From the cell containing the given text, extract its center point as [x, y] coordinate. 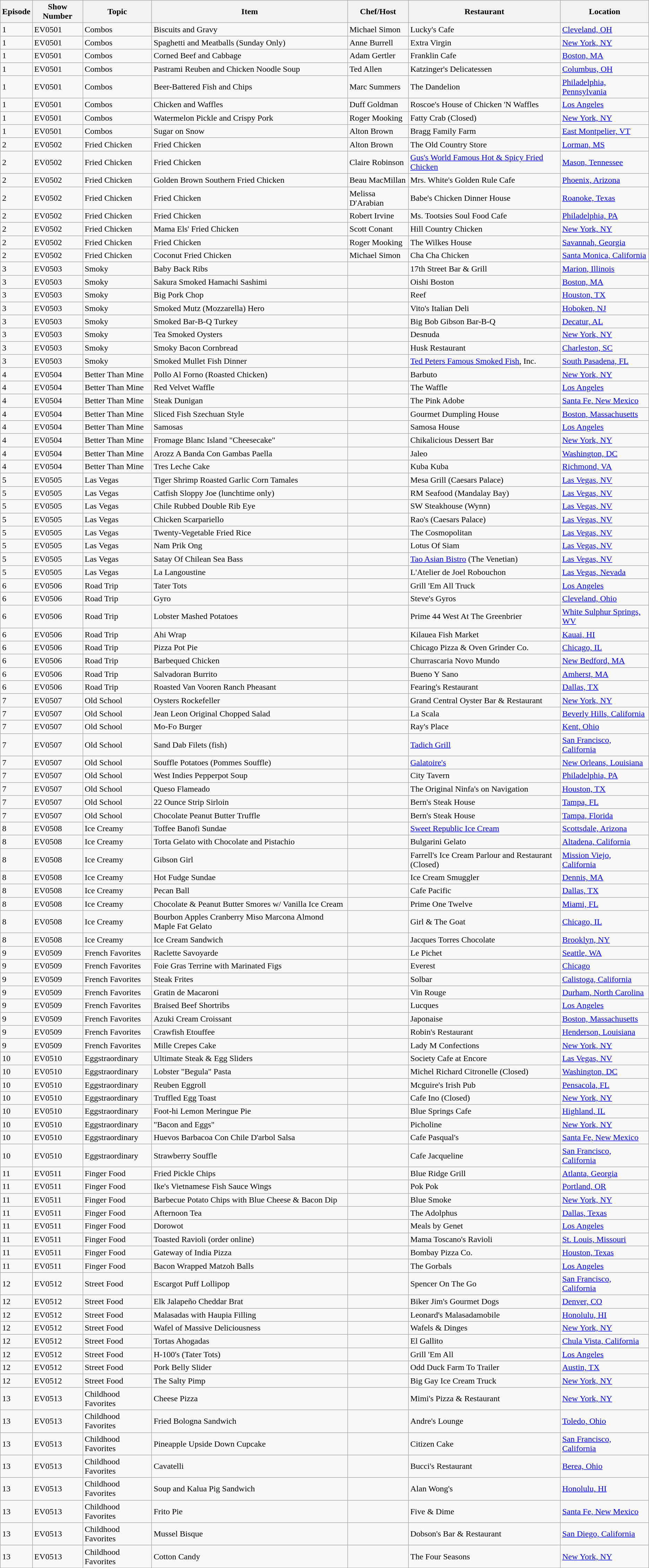
Reuben Eggroll [250, 1085]
Gateway of India Pizza [250, 1252]
Location [605, 12]
Cheese Pizza [250, 1399]
Chula Vista, California [605, 1341]
Tiger Shrimp Roasted Garlic Corn Tamales [250, 480]
Chicken and Waffles [250, 105]
La Scala [484, 714]
Roasted Van Vooren Ranch Pheasant [250, 687]
The Original Ninfa's on Navigation [484, 789]
Churrascaria Novo Mundo [484, 661]
Gus's World Famous Hot & Spicy Fried Chicken [484, 162]
Amherst, MA [605, 674]
Corned Beef and Cabbage [250, 56]
Babe's Chicken Dinner House [484, 198]
Dorowot [250, 1226]
Houston, Texas [605, 1252]
Desnuda [484, 335]
Toledo, Ohio [605, 1421]
Las Vegas, Nevada [605, 572]
Mussel Bisque [250, 1534]
Cafe Pacific [484, 891]
Odd Duck Farm To Trailer [484, 1368]
Reef [484, 295]
Leonard's Malasadamobile [484, 1315]
Durham, North Carolina [605, 992]
Arozz A Banda Con Gambas Paella [250, 454]
Decatur, AL [605, 321]
Escargot Puff Lollipop [250, 1284]
Cha Cha Chicken [484, 256]
The Gorbals [484, 1266]
L'Atelier de Joel Robouchon [484, 572]
Roscoe's House of Chicken 'N Waffles [484, 105]
Queso Flameado [250, 789]
Claire Robinson [378, 162]
Highland, IL [605, 1111]
Dobson's Bar & Restaurant [484, 1534]
Mo-Fo Burger [250, 727]
Foie Gras Terrine with Marinated Figs [250, 966]
17th Street Bar & Grill [484, 269]
New Orleans, Louisiana [605, 763]
"Bacon and Eggs" [250, 1125]
Lotus Of Siam [484, 546]
Gyro [250, 598]
Five & Dime [484, 1511]
Beverly Hills, California [605, 714]
Smoked Mullet Fish Dinner [250, 361]
Ice Cream Smuggler [484, 878]
Chile Rubbed Double Rib Eye [250, 506]
East Montpelier, VT [605, 131]
Mission Viejo, California [605, 859]
Pineapple Upside Down Cupcake [250, 1444]
Picholine [484, 1125]
Denver, CO [605, 1301]
White Sulphur Springs, WV [605, 617]
The Waffle [484, 387]
Episode [16, 12]
Oysters Rockefeller [250, 700]
Mama Toscano's Ravioli [484, 1239]
Smoked Mutz (Mozzarella) Hero [250, 308]
Smoky Bacon Cornbread [250, 348]
Cafe Jacqueline [484, 1155]
Everest [484, 966]
Tampa, Florida [605, 815]
Chicken Scarpariello [250, 519]
Big Bob Gibson Bar-B-Q [484, 321]
Souffle Potatoes (Pommes Souffle) [250, 763]
Tater Tots [250, 585]
Blue Smoke [484, 1200]
Malasadas with Haupia Filling [250, 1315]
Cotton Candy [250, 1556]
Baby Back Ribs [250, 269]
Bulgarini Gelato [484, 842]
Gourmet Dumpling House [484, 414]
Cleveland, OH [605, 29]
Bourbon Apples Cranberry Miso Marcona Almond Maple Fat Gelato [250, 922]
Duff Goldman [378, 105]
RM Seafood (Mandalay Bay) [484, 493]
Cleveland, Ohio [605, 598]
Fromage Blanc Island "Cheesecake" [250, 440]
Big Pork Chop [250, 295]
Melissa D'Arabian [378, 198]
Ultimate Steak & Egg Sliders [250, 1058]
Tampa, FL [605, 802]
Pecan Ball [250, 891]
Crawfish Etouffee [250, 1032]
Pizza Pot Pie [250, 648]
Tea Smoked Oysters [250, 335]
Wafels & Dinges [484, 1328]
Robert Irvine [378, 216]
Ms. Tootsies Soul Food Cafe [484, 216]
Torta Gelato with Chocolate and Pistachio [250, 842]
Atlanta, Georgia [605, 1173]
Jean Leon Original Chopped Salad [250, 714]
South Pasadena, FL [605, 361]
West Indies Pepperpot Soup [250, 776]
The Four Seasons [484, 1556]
Mesa Grill (Caesars Palace) [484, 480]
Philadelphia, Pennsylvania [605, 87]
Pork Belly Slider [250, 1368]
Alan Wong's [484, 1489]
Sliced Fish Szechuan Style [250, 414]
Strawberry Souffle [250, 1155]
Scottsdale, Arizona [605, 828]
The Wilkes House [484, 242]
Marion, Illinois [605, 269]
Satay Of Chilean Sea Bass [250, 559]
Big Gay Ice Cream Truck [484, 1381]
Blue Springs Cafe [484, 1111]
Beau MacMillan [378, 180]
The Pink Adobe [484, 400]
Chocolate Peanut Butter Truffle [250, 815]
Le Pichet [484, 953]
Restaurant [484, 12]
The Adolphus [484, 1213]
Scott Conant [378, 229]
Phoenix, Arizona [605, 180]
Elk Jalapeño Cheddar Brat [250, 1301]
Brooklyn, NY [605, 940]
Kauai, HI [605, 634]
Solbar [484, 979]
Barbequed Chicken [250, 661]
City Tavern [484, 776]
Barbuto [484, 374]
Husk Restaurant [484, 348]
Fearing's Restaurant [484, 687]
Fatty Crab (Closed) [484, 118]
Ahi Wrap [250, 634]
Prime One Twelve [484, 904]
Mama Els' Fried Chicken [250, 229]
Prime 44 West At The Greenbrier [484, 617]
Charleston, SC [605, 348]
Galatoire's [484, 763]
Cavatelli [250, 1466]
Mimi's Pizza & Restaurant [484, 1399]
Golden Brown Southern Fried Chicken [250, 180]
Bueno Y Sano [484, 674]
Foot-hi Lemon Meringue Pie [250, 1111]
Truffled Egg Toast [250, 1098]
Santa Monica, California [605, 256]
Richmond, VA [605, 467]
Grill 'Em All [484, 1354]
Afternoon Tea [250, 1213]
Biker Jim's Gourmet Dogs [484, 1301]
Soup and Kalua Pig Sandwich [250, 1489]
Samosas [250, 427]
Show Number [58, 12]
Franklin Cafe [484, 56]
Lobster Mashed Potatoes [250, 617]
Steak Frites [250, 979]
Fried Pickle Chips [250, 1173]
Jaleo [484, 454]
Tortas Ahogadas [250, 1341]
Bacon Wrapped Matzoh Balls [250, 1266]
Ray's Place [484, 727]
Vin Rouge [484, 992]
Pok Pok [484, 1187]
Smoked Bar-B-Q Turkey [250, 321]
Toasted Ravioli (order online) [250, 1239]
La Langoustine [250, 572]
Lorman, MS [605, 144]
Katzinger's Delicatessen [484, 69]
Portland, OR [605, 1187]
Biscuits and Gravy [250, 29]
Rao's (Caesars Palace) [484, 519]
Coconut Fried Chicken [250, 256]
SW Steakhouse (Wynn) [484, 506]
Chicago [605, 966]
Kuba Kuba [484, 467]
Meals by Genet [484, 1226]
Seattle, WA [605, 953]
H-100's (Tater Tots) [250, 1354]
Chef/Host [378, 12]
Grand Central Oyster Bar & Restaurant [484, 700]
Society Cafe at Encore [484, 1058]
Chicago Pizza & Oven Grinder Co. [484, 648]
Hill Country Chicken [484, 229]
Kilauea Fish Market [484, 634]
El Gallito [484, 1341]
Sakura Smoked Hamachi Sashimi [250, 282]
Gibson Girl [250, 859]
Braised Beef Shortribs [250, 1006]
Pensacola, FL [605, 1085]
Savannah, Georgia [605, 242]
Lucky's Cafe [484, 29]
Dennis, MA [605, 878]
Citizen Cake [484, 1444]
Farrell's Ice Cream Parlour and Restaurant (Closed) [484, 859]
New Bedford, MA [605, 661]
Pollo Al Forno (Roasted Chicken) [250, 374]
Kent, Ohio [605, 727]
Dallas, Texas [605, 1213]
Sand Dab Filets (fish) [250, 745]
Extra Virgin [484, 43]
Chikalicious Dessert Bar [484, 440]
Altadena, California [605, 842]
Topic [117, 12]
Grill 'Em All Truck [484, 585]
Catfish Sloppy Joe (lunchtime only) [250, 493]
Tres Leche Cake [250, 467]
Columbus, OH [605, 69]
Tao Asian Bistro (The Venetian) [484, 559]
Tadich Grill [484, 745]
Henderson, Louisiana [605, 1032]
Marc Summers [378, 87]
Barbecue Potato Chips with Blue Cheese & Bacon Dip [250, 1200]
Bragg Family Farm [484, 131]
Samosa House [484, 427]
Ike's Vietnamese Fish Sauce Wings [250, 1187]
Japonaise [484, 1019]
St. Louis, Missouri [605, 1239]
The Dandelion [484, 87]
22 Ounce Strip Sirloin [250, 802]
Girl & The Goat [484, 922]
Frito Pie [250, 1511]
Anne Burrell [378, 43]
Hot Fudge Sundae [250, 878]
Ice Cream Sandwich [250, 940]
Wafel of Massive Deliciousness [250, 1328]
Mille Crepes Cake [250, 1045]
Calistoga, California [605, 979]
Beer-Battered Fish and Chips [250, 87]
Robin's Restaurant [484, 1032]
Blue Ridge Grill [484, 1173]
Raclette Savoyarde [250, 953]
Salvadoran Burrito [250, 674]
Lucques [484, 1006]
Watermelon Pickle and Crispy Pork [250, 118]
Ted Allen [378, 69]
Mrs. White's Golden Rule Cafe [484, 180]
Nam Prik Ong [250, 546]
Spaghetti and Meatballs (Sunday Only) [250, 43]
Roanoke, Texas [605, 198]
The Old Country Store [484, 144]
Sweet Republic Ice Cream [484, 828]
Vito's Italian Deli [484, 308]
Michel Richard Citronelle (Closed) [484, 1071]
Pastrami Reuben and Chicken Noodle Soup [250, 69]
San Diego, California [605, 1534]
The Salty Pimp [250, 1381]
Bombay Pizza Co. [484, 1252]
Cafe Ino (Closed) [484, 1098]
Steak Dunigan [250, 400]
Bucci's Restaurant [484, 1466]
Mason, Tennessee [605, 162]
Steve's Gyros [484, 598]
Austin, TX [605, 1368]
Lady M Confections [484, 1045]
Toffee Banofi Sundae [250, 828]
Mcguire's Irish Pub [484, 1085]
Huevos Barbacoa Con Chile D'arbol Salsa [250, 1138]
Fried Bologna Sandwich [250, 1421]
Red Velvet Waffle [250, 387]
Azuki Cream Croissant [250, 1019]
Item [250, 12]
Berea, Ohio [605, 1466]
Adam Gertler [378, 56]
Hoboken, NJ [605, 308]
Jacques Torres Chocolate [484, 940]
Gratin de Macaroni [250, 992]
Cafe Pasqual's [484, 1138]
Miami, FL [605, 904]
Chocolate & Peanut Butter Smores w/ Vanilla Ice Cream [250, 904]
The Cosmopolitan [484, 533]
Ted Peters Famous Smoked Fish, Inc. [484, 361]
Oishi Boston [484, 282]
Sugar on Snow [250, 131]
Twenty-Vegetable Fried Rice [250, 533]
Andre's Lounge [484, 1421]
Lobster "Begula" Pasta [250, 1071]
Spencer On The Go [484, 1284]
